Scan for the cell matching the given text and deliver its [x, y] coordinate at center. 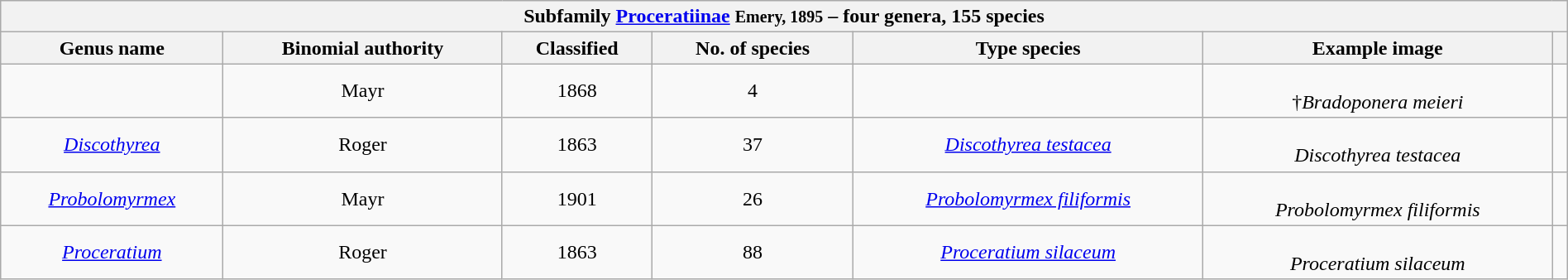
Subfamily Proceratiinae Emery, 1895 – four genera, 155 species [784, 17]
Probolomyrmex [112, 199]
Discothyrea [112, 144]
Example image [1378, 48]
No. of species [753, 48]
1901 [577, 199]
Genus name [112, 48]
37 [753, 144]
†Bradoponera meieri [1378, 91]
Type species [1029, 48]
1868 [577, 91]
26 [753, 199]
Classified [577, 48]
Binomial authority [362, 48]
Proceratium [112, 252]
88 [753, 252]
4 [753, 91]
